Return [x, y] of the center of cell containing provided text 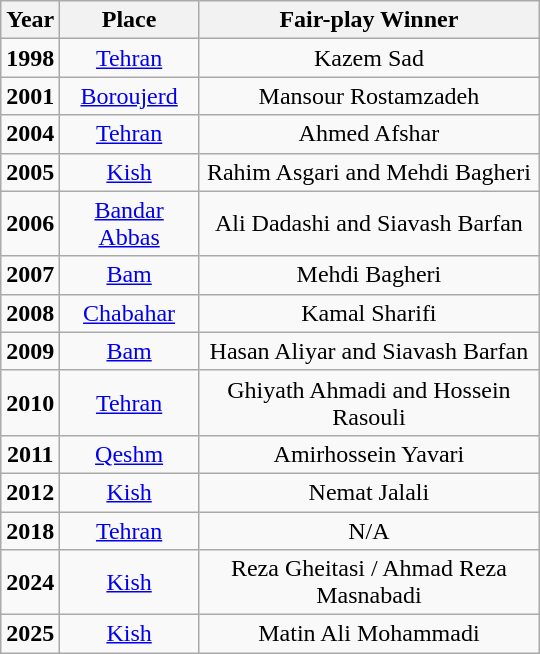
Kamal Sharifi [368, 313]
Ali Dadashi and Siavash Barfan [368, 224]
2004 [30, 134]
Place [130, 20]
2025 [30, 634]
2006 [30, 224]
2011 [30, 454]
Mansour Rostamzadeh [368, 96]
Boroujerd [130, 96]
Amirhossein Yavari [368, 454]
Reza Gheitasi / Ahmad Reza Masnabadi [368, 582]
Hasan Aliyar and Siavash Barfan [368, 351]
Ghiyath Ahmadi and Hossein Rasouli [368, 402]
2007 [30, 275]
Mehdi Bagheri [368, 275]
2024 [30, 582]
Rahim Asgari and Mehdi Bagheri [368, 172]
Fair-play Winner [368, 20]
N/A [368, 531]
2010 [30, 402]
2008 [30, 313]
2009 [30, 351]
Nemat Jalali [368, 492]
Chabahar [130, 313]
Year [30, 20]
Qeshm [130, 454]
Matin Ali Mohammadi [368, 634]
Bandar Abbas [130, 224]
2001 [30, 96]
Ahmed Afshar [368, 134]
2018 [30, 531]
1998 [30, 58]
2005 [30, 172]
Kazem Sad [368, 58]
2012 [30, 492]
